Determine the (X, Y) coordinate at the center of the cell enclosing the given text.  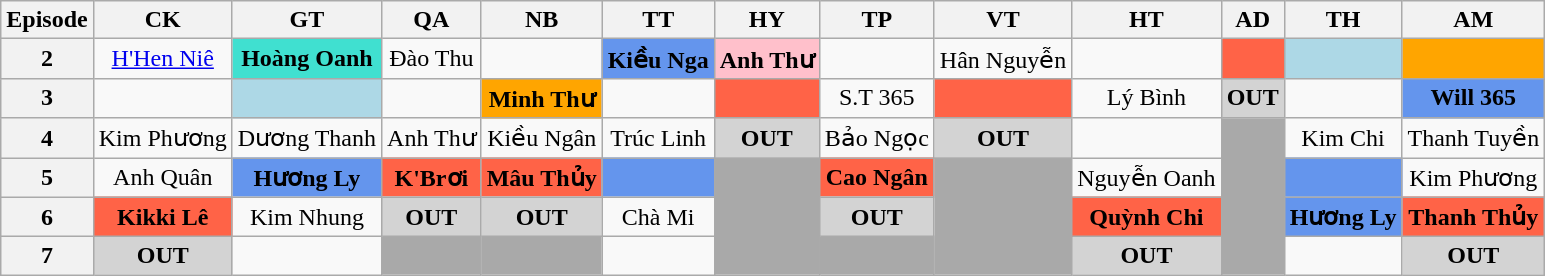
Chà Mi (658, 217)
H'Hen Niê (162, 59)
Thanh Tuyền (1474, 138)
Episode (47, 20)
7 (47, 256)
Anh Quân (162, 178)
Thanh Thủy (1474, 217)
Bảo Ngọc (876, 138)
TH (1343, 20)
Mâu Thủy (542, 178)
AD (1252, 20)
Nguyễn Oanh (1146, 178)
6 (47, 217)
Lý Bình (1146, 98)
Minh Thư (542, 98)
VT (1002, 20)
Hân Nguyễn (1002, 59)
QA (432, 20)
Cao Ngân (876, 178)
Trúc Linh (658, 138)
Kim Nhung (306, 217)
Will 365 (1474, 98)
2 (47, 59)
S.T 365 (876, 98)
Kikki Lê (162, 217)
Kiều Nga (658, 59)
CK (162, 20)
AM (1474, 20)
GT (306, 20)
Hoàng Oanh (306, 59)
Quỳnh Chi (1146, 217)
5 (47, 178)
K'Brơi (432, 178)
NB (542, 20)
Dương Thanh (306, 138)
Kim Chi (1343, 138)
Kiều Ngân (542, 138)
HT (1146, 20)
HY (766, 20)
Đào Thu (432, 59)
TT (658, 20)
TP (876, 20)
3 (47, 98)
4 (47, 138)
